Determine the [X, Y] coordinate at the center of the cell enclosing the given text.  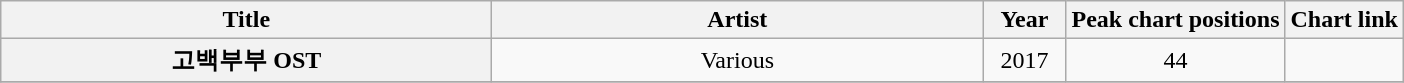
Various [738, 60]
Artist [738, 20]
2017 [1024, 60]
Year [1024, 20]
Chart link [1344, 20]
Title [246, 20]
고백부부 OST [246, 60]
Peak chart positions [1176, 20]
44 [1176, 60]
